From the cell containing the given text, extract its center point as [X, Y] coordinate. 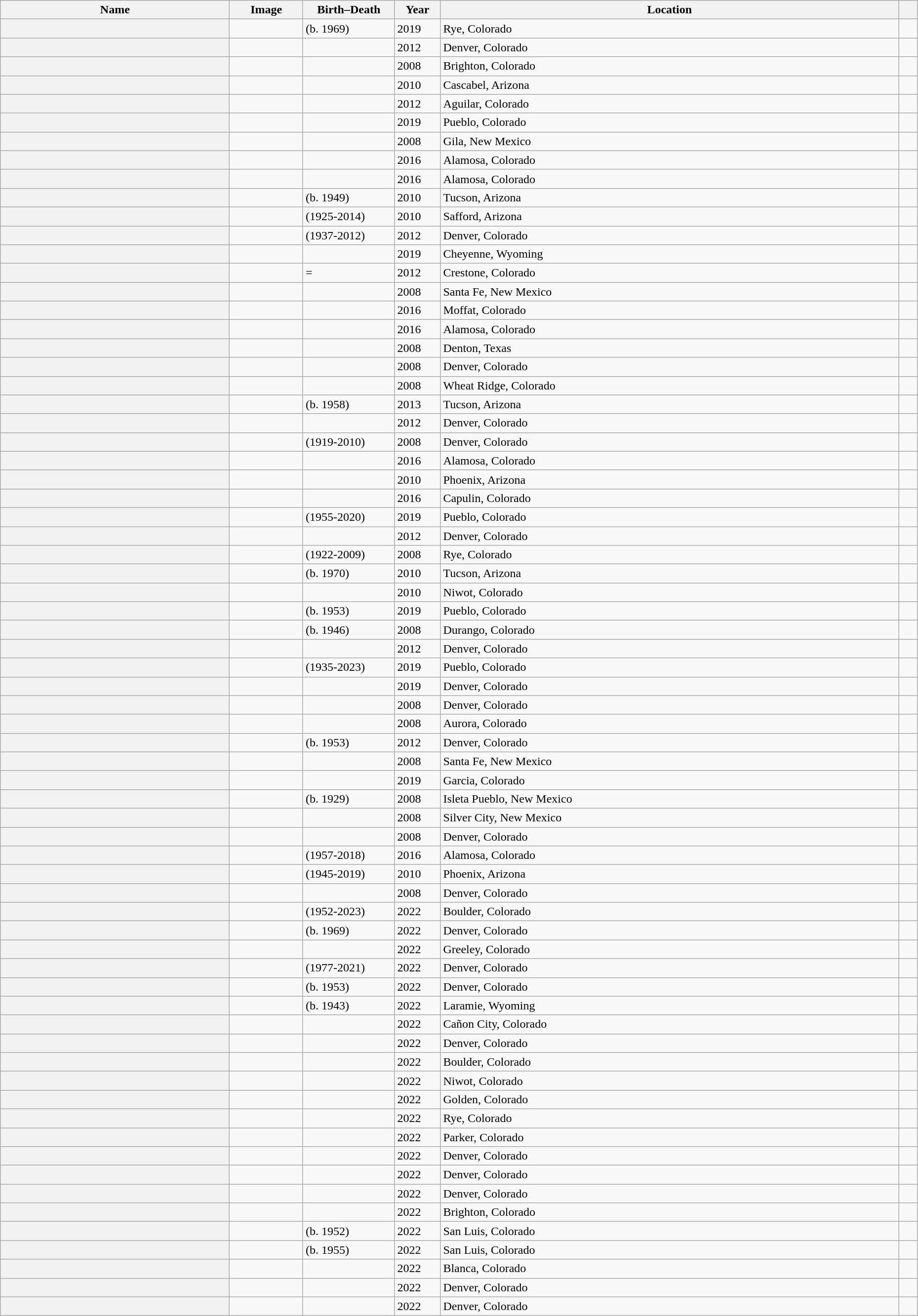
Aurora, Colorado [670, 724]
Parker, Colorado [670, 1137]
(1977-2021) [349, 968]
Birth–Death [349, 10]
(1925-2014) [349, 216]
(1919-2010) [349, 442]
Moffat, Colorado [670, 310]
Image [267, 10]
(b. 1946) [349, 630]
(1945-2019) [349, 874]
Capulin, Colorado [670, 498]
Wheat Ridge, Colorado [670, 386]
Crestone, Colorado [670, 273]
Name [115, 10]
(b. 1949) [349, 197]
(b. 1970) [349, 574]
Silver City, New Mexico [670, 817]
2013 [418, 404]
Garcia, Colorado [670, 780]
Cascabel, Arizona [670, 85]
(1922-2009) [349, 555]
Laramie, Wyoming [670, 1006]
(b. 1943) [349, 1006]
Golden, Colorado [670, 1099]
Blanca, Colorado [670, 1269]
(1937-2012) [349, 235]
(b. 1929) [349, 799]
Isleta Pueblo, New Mexico [670, 799]
Year [418, 10]
(b. 1955) [349, 1250]
(b. 1958) [349, 404]
Denton, Texas [670, 348]
Durango, Colorado [670, 630]
(1952-2023) [349, 912]
Aguilar, Colorado [670, 104]
Greeley, Colorado [670, 949]
(b. 1952) [349, 1231]
(1935-2023) [349, 667]
Cañon City, Colorado [670, 1024]
(1957-2018) [349, 855]
(1955-2020) [349, 517]
Gila, New Mexico [670, 141]
Safford, Arizona [670, 216]
= [349, 273]
Cheyenne, Wyoming [670, 254]
Location [670, 10]
